Identify which cell holds the provided text, then report its (X, Y) central coordinate. 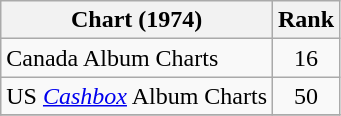
Chart (1974) (137, 20)
Rank (306, 20)
US Cashbox Album Charts (137, 96)
Canada Album Charts (137, 58)
50 (306, 96)
16 (306, 58)
